Extract the [X, Y] coordinate from the center of the cell holding the provided text.  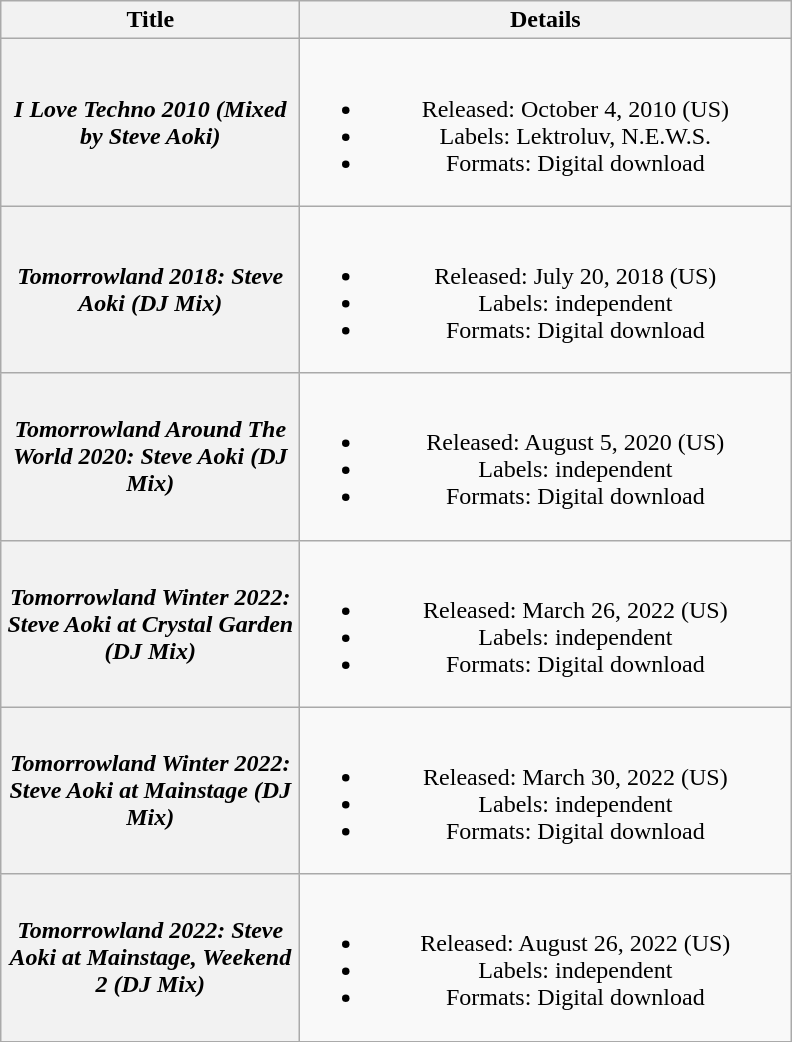
Released: March 26, 2022 (US)Labels: independentFormats: Digital download [546, 624]
Released: October 4, 2010 (US)Labels: Lektroluv, N.E.W.S.Formats: Digital download [546, 122]
Tomorrowland Winter 2022: Steve Aoki at Crystal Garden (DJ Mix) [150, 624]
Released: August 26, 2022 (US)Labels: independentFormats: Digital download [546, 958]
Tomorrowland 2018: Steve Aoki (DJ Mix) [150, 290]
I Love Techno 2010 (Mixed by Steve Aoki) [150, 122]
Tomorrowland 2022: Steve Aoki at Mainstage, Weekend 2 (DJ Mix) [150, 958]
Tomorrowland Around The World 2020: Steve Aoki (DJ Mix) [150, 456]
Released: August 5, 2020 (US)Labels: independentFormats: Digital download [546, 456]
Tomorrowland Winter 2022: Steve Aoki at Mainstage (DJ Mix) [150, 790]
Details [546, 20]
Released: March 30, 2022 (US)Labels: independentFormats: Digital download [546, 790]
Released: July 20, 2018 (US)Labels: independentFormats: Digital download [546, 290]
Title [150, 20]
